Locate the cell with the specified text and output its (x, y) center coordinate. 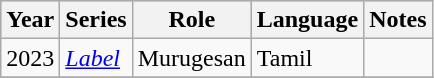
Role (192, 20)
2023 (30, 58)
Tamil (307, 58)
Series (96, 20)
Language (307, 20)
Year (30, 20)
Murugesan (192, 58)
Notes (398, 20)
Label (96, 58)
